Identify which cell holds the provided text, then report its (x, y) central coordinate. 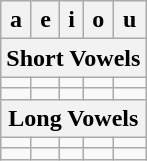
i (72, 20)
Short Vowels (74, 58)
Long Vowels (74, 118)
a (16, 20)
e (46, 20)
u (130, 20)
o (98, 20)
